Scan for the cell matching the given text and deliver its (x, y) coordinate at center. 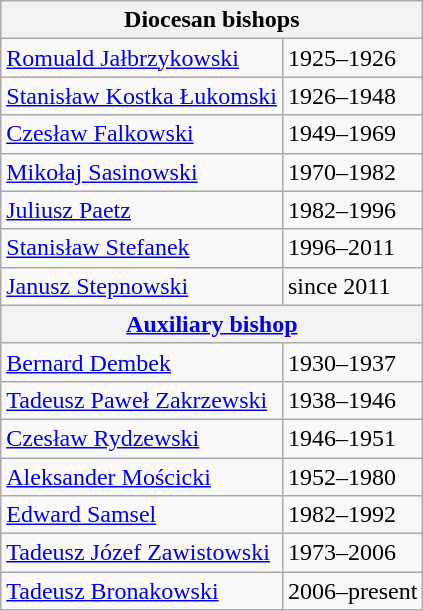
1952–1980 (352, 477)
Mikołaj Sasinowski (142, 172)
Edward Samsel (142, 515)
Czesław Rydzewski (142, 438)
Tadeusz Paweł Zakrzewski (142, 400)
1930–1937 (352, 362)
Tadeusz Józef Zawistowski (142, 553)
2006–present (352, 591)
1982–1996 (352, 210)
Juliusz Paetz (142, 210)
Janusz Stepnowski (142, 286)
1996–2011 (352, 248)
Czesław Falkowski (142, 134)
Stanisław Stefanek (142, 248)
1925–1926 (352, 58)
Aleksander Mościcki (142, 477)
1949–1969 (352, 134)
since 2011 (352, 286)
1973–2006 (352, 553)
1946–1951 (352, 438)
Bernard Dembek (142, 362)
Diocesan bishops (212, 20)
1970–1982 (352, 172)
1926–1948 (352, 96)
1938–1946 (352, 400)
Tadeusz Bronakowski (142, 591)
1982–1992 (352, 515)
Stanisław Kostka Łukomski (142, 96)
Romuald Jałbrzykowski (142, 58)
Auxiliary bishop (212, 324)
